Identify which cell holds the provided text, then report its [X, Y] central coordinate. 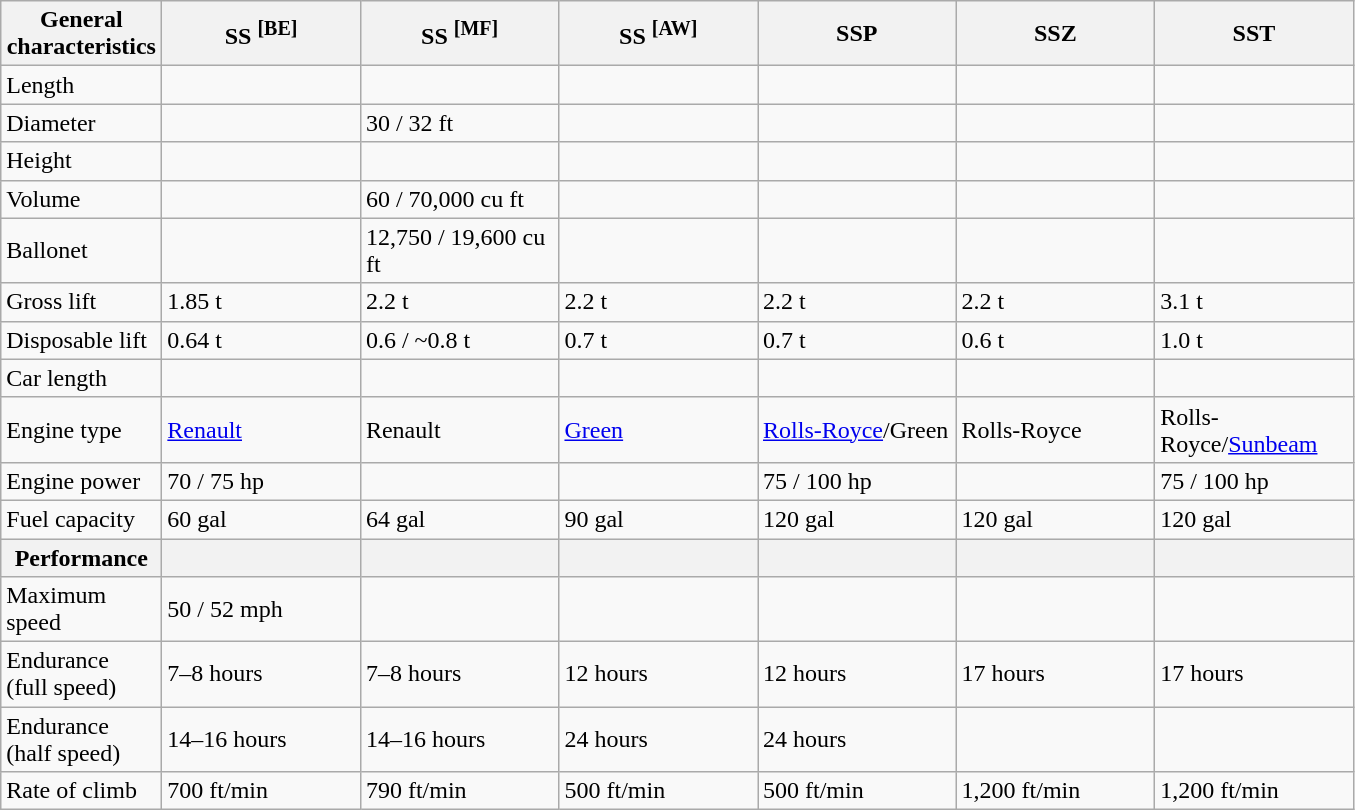
Fuel capacity [82, 519]
Car length [82, 378]
Rolls-Royce [1056, 430]
Length [82, 85]
0.6 / ~0.8 t [460, 340]
Rate of climb [82, 791]
Maximum speed [82, 610]
Gross lift [82, 302]
30 / 32 ft [460, 123]
1.0 t [1254, 340]
Rolls-Royce/Sunbeam [1254, 430]
0.64 t [262, 340]
Endurance(half speed) [82, 740]
Ballonet [82, 250]
64 gal [460, 519]
SS [MF] [460, 34]
700 ft/min [262, 791]
SS [AW] [658, 34]
Volume [82, 199]
Engine power [82, 481]
Disposable lift [82, 340]
Diameter [82, 123]
3.1 t [1254, 302]
60 / 70,000 cu ft [460, 199]
1.85 t [262, 302]
General characteristics [82, 34]
SS [BE] [262, 34]
Rolls-Royce/Green [858, 430]
70 / 75 hp [262, 481]
790 ft/min [460, 791]
0.6 t [1056, 340]
SSZ [1056, 34]
12,750 / 19,600 cu ft [460, 250]
Endurance(full speed) [82, 674]
60 gal [262, 519]
Green [658, 430]
Performance [82, 557]
90 gal [658, 519]
SSP [858, 34]
50 / 52 mph [262, 610]
SST [1254, 34]
Engine type [82, 430]
Height [82, 161]
